Identify which cell holds the provided text, then report its [X, Y] central coordinate. 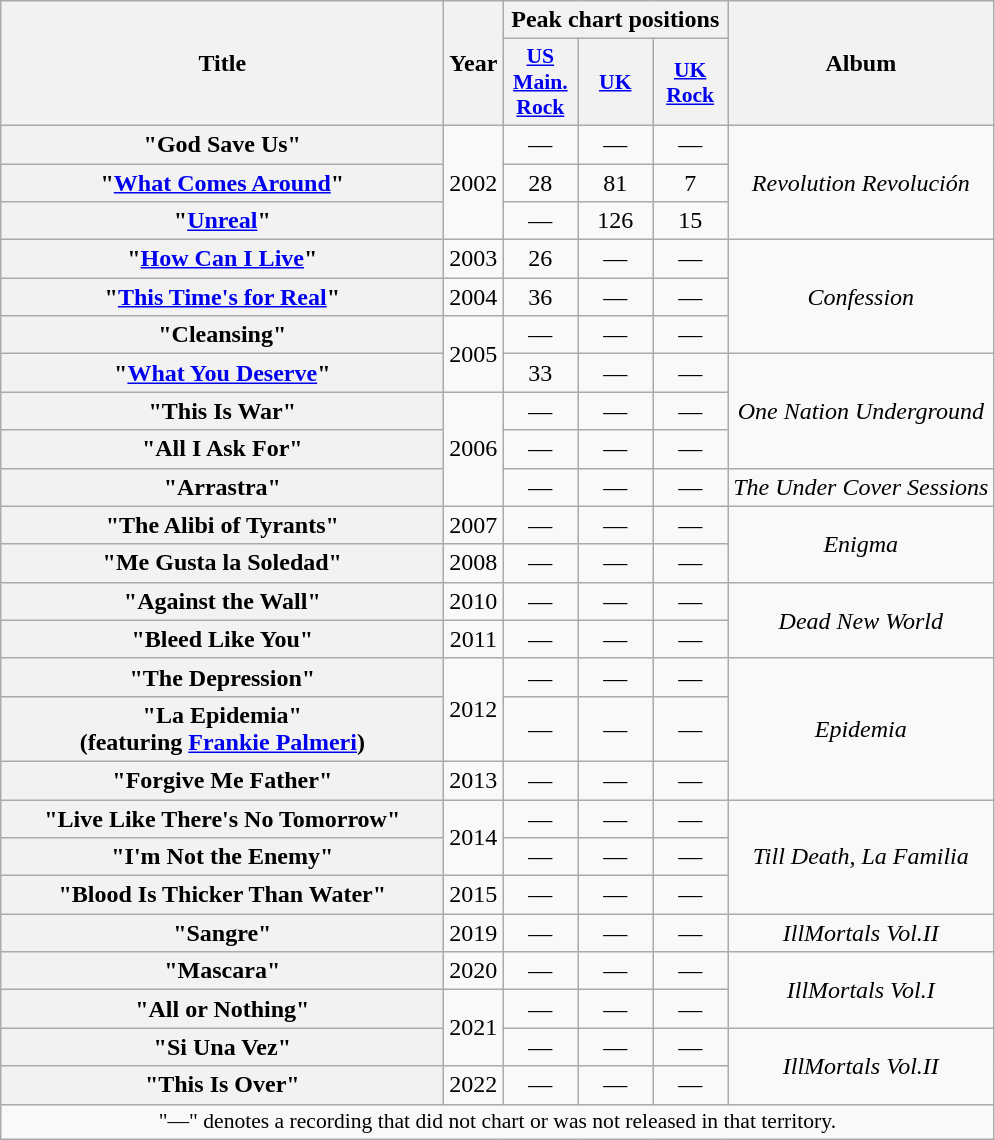
"This Is War" [222, 411]
Year [474, 64]
2012 [474, 710]
15 [690, 221]
"Sangre" [222, 933]
"This Is Over" [222, 1085]
"Unreal" [222, 221]
2021 [474, 1028]
36 [540, 297]
IllMortals Vol.I [861, 990]
126 [616, 221]
"God Save Us" [222, 144]
2014 [474, 838]
81 [616, 183]
"What Comes Around" [222, 183]
"Bleed Like You" [222, 639]
"The Depression" [222, 677]
UKRock [690, 82]
2005 [474, 354]
2003 [474, 259]
2022 [474, 1085]
2006 [474, 449]
2002 [474, 182]
Peak chart positions [616, 20]
"Si Una Vez" [222, 1047]
"All I Ask For" [222, 449]
2019 [474, 933]
"Me Gusta la Soledad" [222, 563]
"Mascara" [222, 971]
Confession [861, 297]
Epidemia [861, 728]
2004 [474, 297]
2007 [474, 525]
One Nation Underground [861, 411]
7 [690, 183]
"La Epidemia"(featuring Frankie Palmeri) [222, 728]
"The Alibi of Tyrants" [222, 525]
"How Can I Live" [222, 259]
Album [861, 64]
"Forgive Me Father" [222, 780]
2011 [474, 639]
"I'm Not the Enemy" [222, 857]
"What You Deserve" [222, 373]
2013 [474, 780]
"Blood Is Thicker Than Water" [222, 895]
"—" denotes a recording that did not chart or was not released in that territory. [498, 1122]
UK [616, 82]
33 [540, 373]
Title [222, 64]
Revolution Revolución [861, 182]
2020 [474, 971]
"This Time's for Real" [222, 297]
"Against the Wall" [222, 601]
USMain.Rock [540, 82]
2010 [474, 601]
"Cleansing" [222, 335]
28 [540, 183]
Enigma [861, 544]
2008 [474, 563]
Till Death, La Familia [861, 857]
2015 [474, 895]
"All or Nothing" [222, 1009]
The Under Cover Sessions [861, 487]
"Live Like There's No Tomorrow" [222, 819]
26 [540, 259]
Dead New World [861, 620]
"Arrastra" [222, 487]
